Detect which cell encompasses the target text, then output its [X, Y] center coordinate. 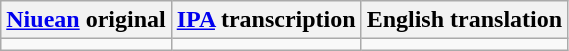
IPA transcription [266, 20]
English translation [464, 20]
Niuean original [86, 20]
